Identify which cell holds the provided text, then report its [X, Y] central coordinate. 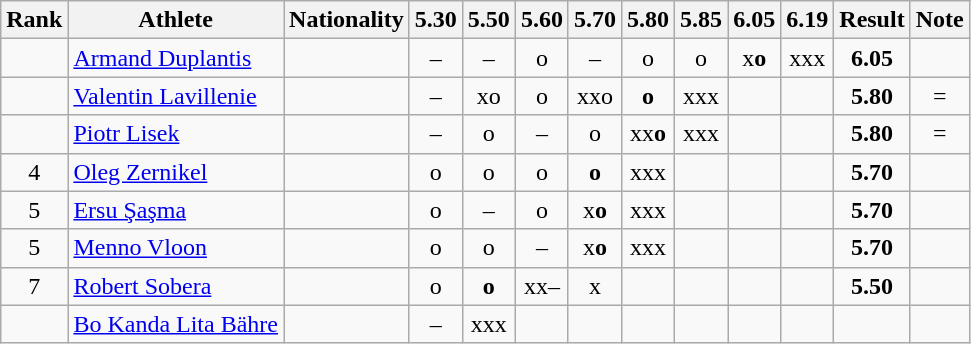
Menno Vloon [176, 248]
5.60 [542, 20]
x [594, 286]
Rank [34, 20]
Robert Sobera [176, 286]
Nationality [347, 20]
4 [34, 172]
Valentin Lavillenie [176, 96]
Armand Duplantis [176, 58]
6.19 [808, 20]
5.85 [702, 20]
Piotr Lisek [176, 134]
Oleg Zernikel [176, 172]
Note [940, 20]
5.30 [436, 20]
Athlete [176, 20]
Result [872, 20]
xx– [542, 286]
Bo Kanda Lita Bähre [176, 324]
7 [34, 286]
Ersu Şaşma [176, 210]
